Return the [X, Y] coordinate for the center point of the cell that contains the specified text.  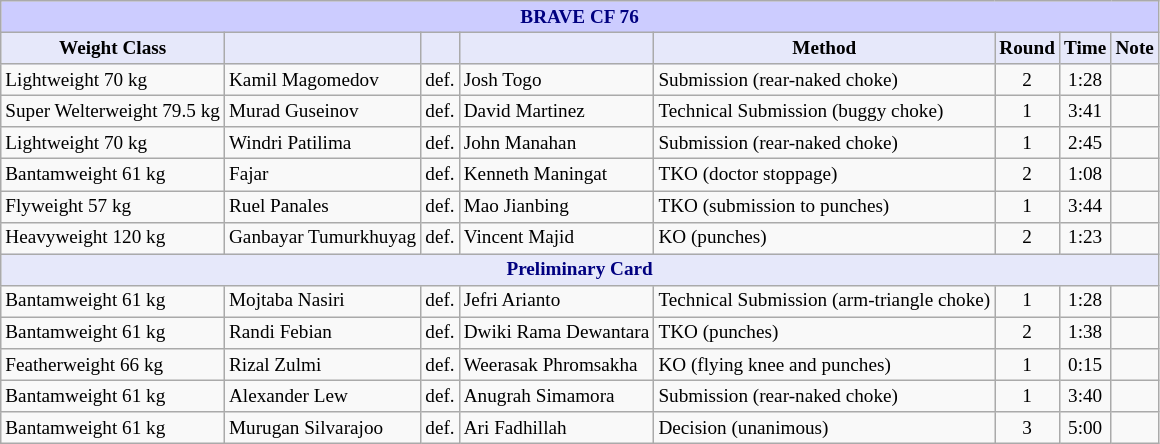
Mao Jianbing [556, 206]
Dwiki Rama Dewantara [556, 333]
Super Welterweight 79.5 kg [113, 111]
Note [1135, 48]
KO (flying knee and punches) [824, 365]
Kamil Magomedov [322, 80]
KO (punches) [824, 238]
3:44 [1084, 206]
Alexander Lew [322, 396]
Ganbayar Tumurkhuyag [322, 238]
Technical Submission (buggy choke) [824, 111]
Windri Patilima [322, 143]
David Martinez [556, 111]
Kenneth Maningat [556, 175]
1:23 [1084, 238]
Ari Fadhillah [556, 428]
Murad Guseinov [322, 111]
Technical Submission (arm-triangle choke) [824, 301]
2:45 [1084, 143]
Mojtaba Nasiri [322, 301]
Preliminary Card [580, 270]
John Manahan [556, 143]
TKO (doctor stoppage) [824, 175]
Flyweight 57 kg [113, 206]
3 [1028, 428]
Weight Class [113, 48]
3:40 [1084, 396]
Murugan Silvarajoo [322, 428]
Round [1028, 48]
1:08 [1084, 175]
Time [1084, 48]
Josh Togo [556, 80]
Vincent Majid [556, 238]
TKO (punches) [824, 333]
5:00 [1084, 428]
Decision (unanimous) [824, 428]
Fajar [322, 175]
3:41 [1084, 111]
Randi Febian [322, 333]
Jefri Arianto [556, 301]
Rizal Zulmi [322, 365]
Weerasak Phromsakha [556, 365]
Method [824, 48]
0:15 [1084, 365]
Anugrah Simamora [556, 396]
Featherweight 66 kg [113, 365]
Ruel Panales [322, 206]
Heavyweight 120 kg [113, 238]
1:38 [1084, 333]
BRAVE CF 76 [580, 17]
TKO (submission to punches) [824, 206]
